Identify which cell holds the provided text, then report its (x, y) central coordinate. 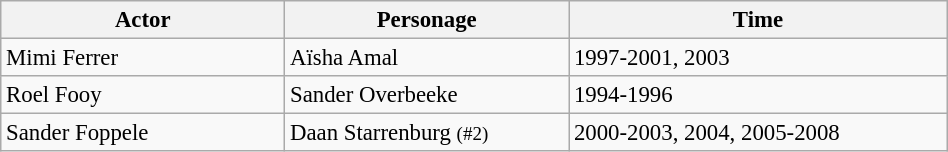
Time (758, 20)
Sander Overbeeke (427, 95)
Personage (427, 20)
2000-2003, 2004, 2005-2008 (758, 133)
1994-1996 (758, 95)
Roel Fooy (143, 95)
Actor (143, 20)
1997-2001, 2003 (758, 58)
Aïsha Amal (427, 58)
Mimi Ferrer (143, 58)
Daan Starrenburg (#2) (427, 133)
Sander Foppele (143, 133)
